Provide the (X, Y) coordinate of the cell's center where the given text is located.  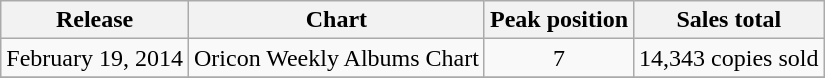
February 19, 2014 (95, 58)
Sales total (729, 20)
Release (95, 20)
7 (558, 58)
Peak position (558, 20)
Oricon Weekly Albums Chart (336, 58)
14,343 copies sold (729, 58)
Chart (336, 20)
